Detect which cell encompasses the target text, then output its (x, y) center coordinate. 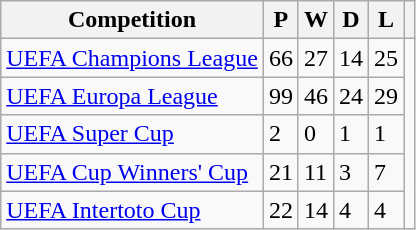
11 (316, 172)
24 (350, 96)
UEFA Cup Winners' Cup (132, 172)
22 (280, 210)
27 (316, 58)
29 (386, 96)
99 (280, 96)
UEFA Europa League (132, 96)
46 (316, 96)
2 (280, 134)
66 (280, 58)
25 (386, 58)
D (350, 20)
L (386, 20)
UEFA Intertoto Cup (132, 210)
7 (386, 172)
Competition (132, 20)
W (316, 20)
0 (316, 134)
UEFA Super Cup (132, 134)
UEFA Champions League (132, 58)
21 (280, 172)
3 (350, 172)
P (280, 20)
